Find where the given text appears and provide that cell's center as (X, Y) coordinate. 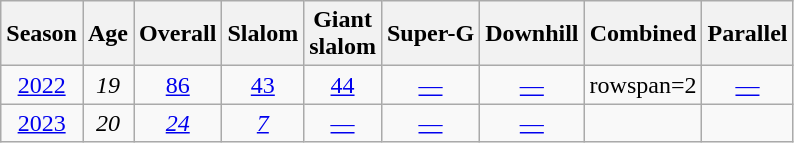
Slalom (263, 34)
44 (343, 85)
86 (178, 85)
2022 (42, 85)
Overall (178, 34)
rowspan=2 (643, 85)
Combined (643, 34)
Season (42, 34)
2023 (42, 123)
24 (178, 123)
Giantslalom (343, 34)
43 (263, 85)
Age (108, 34)
Super-G (430, 34)
19 (108, 85)
Parallel (748, 34)
20 (108, 123)
Downhill (532, 34)
7 (263, 123)
